Pinpoint the cell where the given text exists, returning its [x, y] midpoint coordinate. 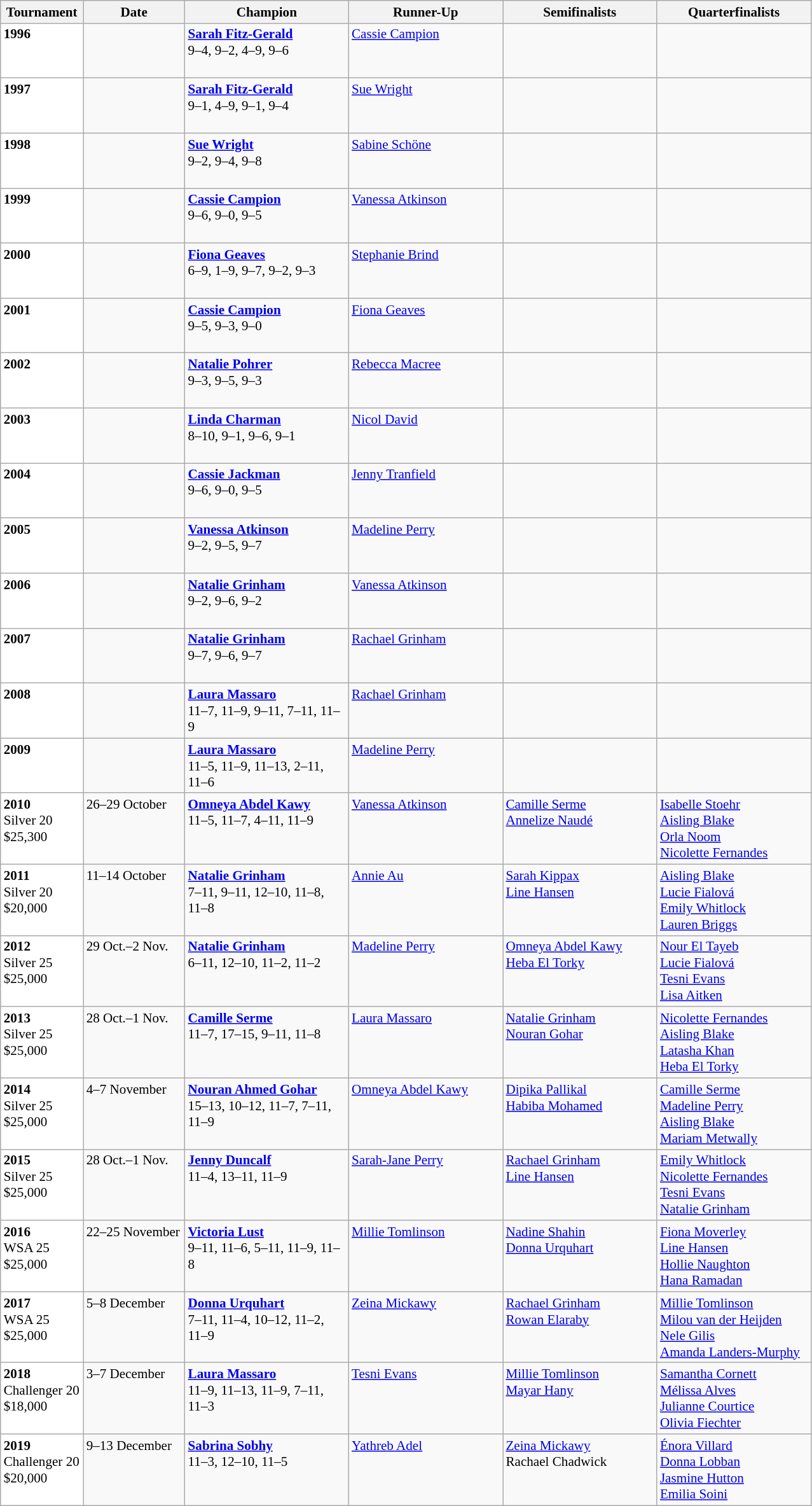
Emily Whitlock Nicolette Fernandes Tesni Evans Natalie Grinham [734, 1185]
Rebecca Macree [425, 380]
2010Silver 20$25,300 [42, 828]
Jenny Duncalf11–4, 13–11, 11–9 [267, 1185]
2011Silver 20$20,000 [42, 900]
Sarah Fitz-Gerald9–4, 9–2, 4–9, 9–6 [267, 50]
Tournament [42, 11]
2012Silver 25$25,000 [42, 971]
Cassie Campion9–6, 9–0, 9–5 [267, 216]
2009 [42, 765]
1997 [42, 106]
Stephanie Brind [425, 270]
2019Challenger 20$20,000 [42, 1470]
Fiona Geaves [425, 325]
11–14 October [134, 900]
Samantha Cornett Mélissa Alves Julianne Courtice Olivia Fiechter [734, 1398]
1999 [42, 216]
Sarah-Jane Perry [425, 1185]
Nicolette Fernandes Aisling Blake Latasha Khan Heba El Torky [734, 1042]
Victoria Lust9–11, 11–6, 5–11, 11–9, 11–8 [267, 1256]
Omneya Abdel Kawy [425, 1113]
Camille Serme Annelize Naudé [579, 828]
Millie Tomlinson Mayar Hany [579, 1398]
Laura Massaro [425, 1042]
Fiona Moverley Line Hansen Hollie Naughton Hana Ramadan [734, 1256]
2002 [42, 380]
2001 [42, 325]
1996 [42, 50]
29 Oct.–2 Nov. [134, 971]
Zeina Mickawy [425, 1327]
Natalie Grinham6–11, 12–10, 11–2, 11–2 [267, 971]
Laura Massaro11–9, 11–13, 11–9, 7–11, 11–3 [267, 1398]
Sabine Schöne [425, 160]
Rachael Grinham Line Hansen [579, 1185]
Nouran Ahmed Gohar15–13, 10–12, 11–7, 7–11, 11–9 [267, 1113]
3–7 December [134, 1398]
Natalie Grinham Nouran Gohar [579, 1042]
Runner-Up [425, 11]
Natalie Pohrer9–3, 9–5, 9–3 [267, 380]
Camille Serme11–7, 17–15, 9–11, 11–8 [267, 1042]
Nicol David [425, 435]
2005 [42, 545]
2015Silver 25$25,000 [42, 1185]
Natalie Grinham7–11, 9–11, 12–10, 11–8, 11–8 [267, 900]
2003 [42, 435]
26–29 October [134, 828]
Isabelle Stoehr Aisling Blake Orla Noom Nicolette Fernandes [734, 828]
2007 [42, 655]
22–25 November [134, 1256]
Date [134, 11]
2018Challenger 20$18,000 [42, 1398]
Dipika Pallikal Habiba Mohamed [579, 1113]
4–7 November [134, 1113]
Cassie Jackman9–6, 9–0, 9–5 [267, 491]
9–13 December [134, 1470]
2017WSA 25$25,000 [42, 1327]
Omneya Abdel Kawy11–5, 11–7, 4–11, 11–9 [267, 828]
2016WSA 25$25,000 [42, 1256]
Énora Villard Donna Lobban Jasmine Hutton Emilia Soini [734, 1470]
Yathreb Adel [425, 1470]
2000 [42, 270]
Millie Tomlinson [425, 1256]
Sabrina Sobhy11–3, 12–10, 11–5 [267, 1470]
Semifinalists [579, 11]
Nadine Shahin Donna Urquhart [579, 1256]
2014Silver 25$25,000 [42, 1113]
Natalie Grinham9–7, 9–6, 9–7 [267, 655]
Fiona Geaves6–9, 1–9, 9–7, 9–2, 9–3 [267, 270]
Annie Au [425, 900]
Sarah Kippax Line Hansen [579, 900]
2006 [42, 601]
Linda Charman8–10, 9–1, 9–6, 9–1 [267, 435]
Millie Tomlinson Milou van der Heijden Nele Gilis Amanda Landers-Murphy [734, 1327]
Sue Wright [425, 106]
Nour El Tayeb Lucie Fialová Tesni Evans Lisa Aitken [734, 971]
Cassie Campion [425, 50]
2004 [42, 491]
Champion [267, 11]
Zeina Mickawy Rachael Chadwick [579, 1470]
2008 [42, 711]
Tesni Evans [425, 1398]
Camille Serme Madeline Perry Aisling Blake Mariam Metwally [734, 1113]
Sarah Fitz-Gerald9–1, 4–9, 9–1, 9–4 [267, 106]
2013Silver 25$25,000 [42, 1042]
Donna Urquhart7–11, 11–4, 10–12, 11–2, 11–9 [267, 1327]
Laura Massaro11–5, 11–9, 11–13, 2–11, 11–6 [267, 765]
Aisling Blake Lucie Fialová Emily Whitlock Lauren Briggs [734, 900]
Cassie Campion9–5, 9–3, 9–0 [267, 325]
Natalie Grinham9–2, 9–6, 9–2 [267, 601]
5–8 December [134, 1327]
Laura Massaro11–7, 11–9, 9–11, 7–11, 11–9 [267, 711]
Quarterfinalists [734, 11]
Sue Wright9–2, 9–4, 9–8 [267, 160]
Omneya Abdel Kawy Heba El Torky [579, 971]
Rachael Grinham Rowan Elaraby [579, 1327]
Vanessa Atkinson9–2, 9–5, 9–7 [267, 545]
1998 [42, 160]
Jenny Tranfield [425, 491]
